Extract the [x, y] coordinate from the center of the cell holding the provided text.  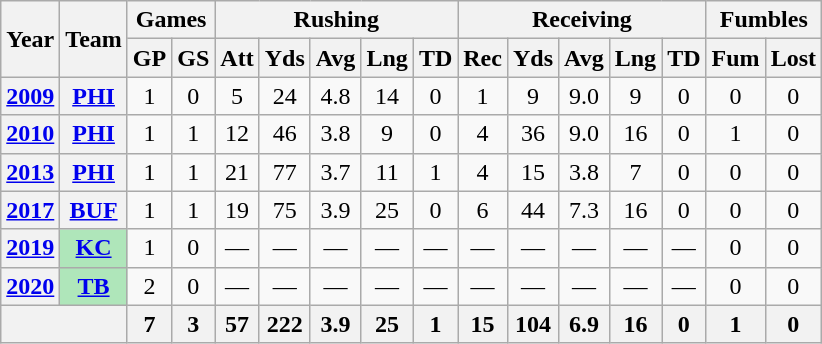
36 [532, 134]
TB [94, 286]
2017 [30, 210]
KC [94, 248]
Rec [483, 58]
46 [284, 134]
Lost [793, 58]
7.3 [584, 210]
12 [237, 134]
Rushing [336, 20]
Team [94, 39]
Receiving [582, 20]
5 [237, 96]
Fum [736, 58]
44 [532, 210]
222 [284, 324]
6 [483, 210]
GS [194, 58]
3.7 [336, 172]
2020 [30, 286]
2010 [30, 134]
Fumbles [764, 20]
104 [532, 324]
24 [284, 96]
75 [284, 210]
4.8 [336, 96]
Games [170, 20]
2 [149, 286]
57 [237, 324]
BUF [94, 210]
6.9 [584, 324]
2009 [30, 96]
19 [237, 210]
2013 [30, 172]
Year [30, 39]
GP [149, 58]
2019 [30, 248]
Att [237, 58]
21 [237, 172]
77 [284, 172]
3 [194, 324]
14 [387, 96]
11 [387, 172]
